Determine the [x, y] coordinate at the center of the cell enclosing the given text.  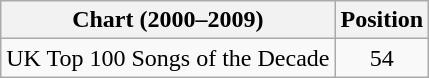
54 [382, 58]
Chart (2000–2009) [168, 20]
UK Top 100 Songs of the Decade [168, 58]
Position [382, 20]
